Pinpoint the cell where the given text exists, returning its [x, y] midpoint coordinate. 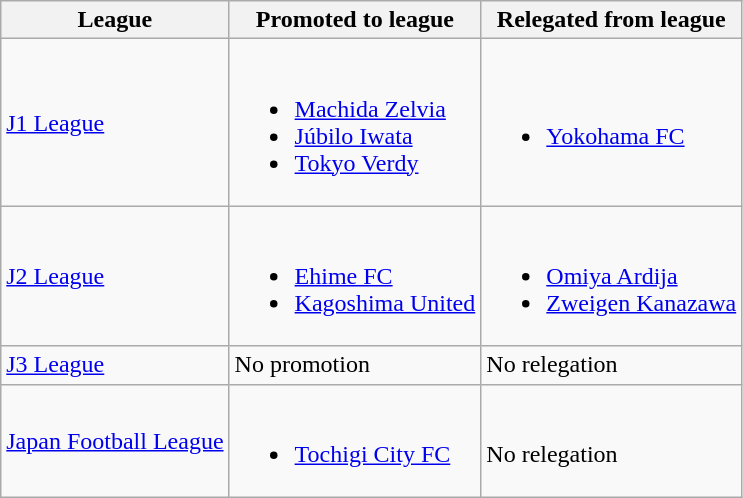
Machida Zelvia Júbilo Iwata Tokyo Verdy [355, 122]
Tochigi City FC [355, 440]
Omiya Ardija Zweigen Kanazawa [612, 276]
No promotion [355, 365]
League [115, 20]
Yokohama FC [612, 122]
Relegated from league [612, 20]
J2 League [115, 276]
Japan Football League [115, 440]
Promoted to league [355, 20]
J1 League [115, 122]
Ehime FC Kagoshima United [355, 276]
J3 League [115, 365]
